Capture the cell that displays the provided text and extract its [X, Y] central coordinate. 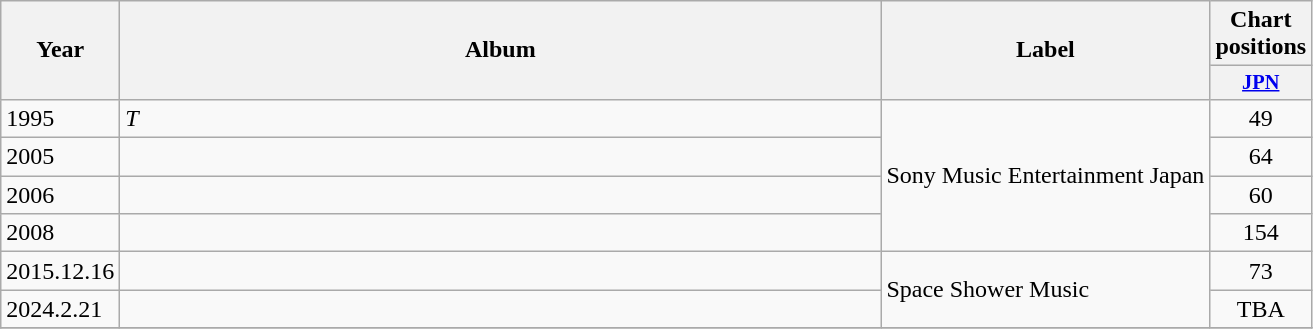
2005 [60, 157]
64 [1261, 157]
2015.12.16 [60, 271]
JPN [1261, 83]
T [500, 118]
2006 [60, 195]
Space Shower Music [1046, 290]
60 [1261, 195]
49 [1261, 118]
2024.2.21 [60, 309]
Year [60, 50]
Label [1046, 50]
Chart positions [1261, 34]
TBA [1261, 309]
Album [500, 50]
Sony Music Entertainment Japan [1046, 175]
1995 [60, 118]
2008 [60, 233]
154 [1261, 233]
73 [1261, 271]
